Scan for the cell matching the given text and deliver its [X, Y] coordinate at center. 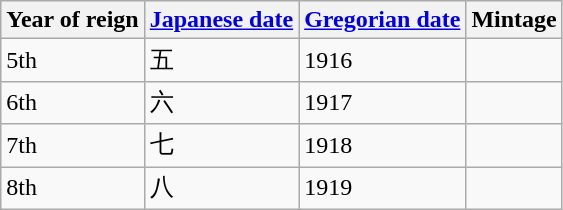
Year of reign [72, 20]
7th [72, 146]
八 [221, 188]
1918 [382, 146]
五 [221, 60]
Gregorian date [382, 20]
5th [72, 60]
Mintage [514, 20]
六 [221, 102]
8th [72, 188]
Japanese date [221, 20]
1919 [382, 188]
1916 [382, 60]
1917 [382, 102]
6th [72, 102]
七 [221, 146]
